Capture the cell that displays the provided text and extract its (X, Y) central coordinate. 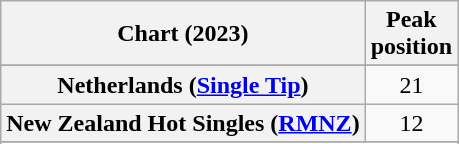
Peakposition (411, 34)
New Zealand Hot Singles (RMNZ) (183, 123)
Chart (2023) (183, 34)
12 (411, 123)
21 (411, 85)
Netherlands (Single Tip) (183, 85)
